Output the [x, y] coordinate of the center of the cell containing the given text.  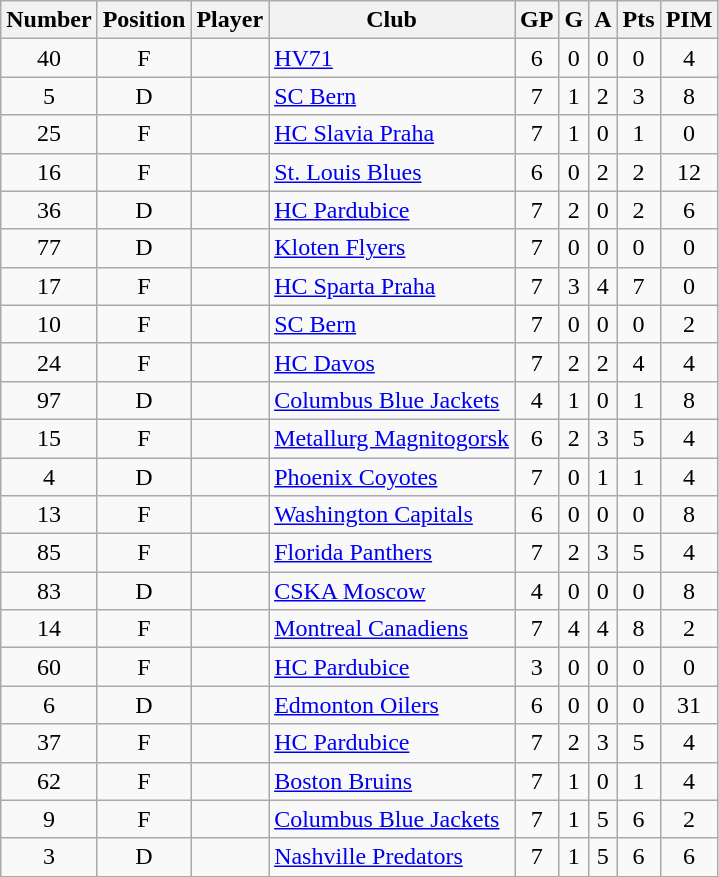
Montreal Canadiens [392, 629]
83 [49, 591]
17 [49, 286]
Player [230, 20]
Number [49, 20]
24 [49, 362]
GP [537, 20]
Metallurg Magnitogorsk [392, 438]
Club [392, 20]
Boston Bruins [392, 781]
Nashville Predators [392, 857]
15 [49, 438]
16 [49, 172]
36 [49, 210]
HC Slavia Praha [392, 134]
85 [49, 553]
G [574, 20]
Edmonton Oilers [392, 705]
HC Davos [392, 362]
PIM [689, 20]
Florida Panthers [392, 553]
CSKA Moscow [392, 591]
HC Sparta Praha [392, 286]
25 [49, 134]
12 [689, 172]
31 [689, 705]
97 [49, 400]
Washington Capitals [392, 515]
St. Louis Blues [392, 172]
Phoenix Coyotes [392, 477]
62 [49, 781]
9 [49, 819]
A [603, 20]
14 [49, 629]
37 [49, 743]
HV71 [392, 58]
40 [49, 58]
60 [49, 667]
Position [144, 20]
Pts [638, 20]
77 [49, 248]
10 [49, 324]
13 [49, 515]
Kloten Flyers [392, 248]
